Locate the cell with the specified text and output its [x, y] center coordinate. 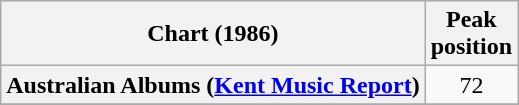
Australian Albums (Kent Music Report) [213, 85]
72 [471, 85]
Peakposition [471, 34]
Chart (1986) [213, 34]
